Detect which cell encompasses the target text, then output its [X, Y] center coordinate. 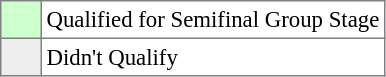
Didn't Qualify [212, 57]
Qualified for Semifinal Group Stage [212, 20]
